Search for the cell housing the specified text and yield its (X, Y) center coordinate. 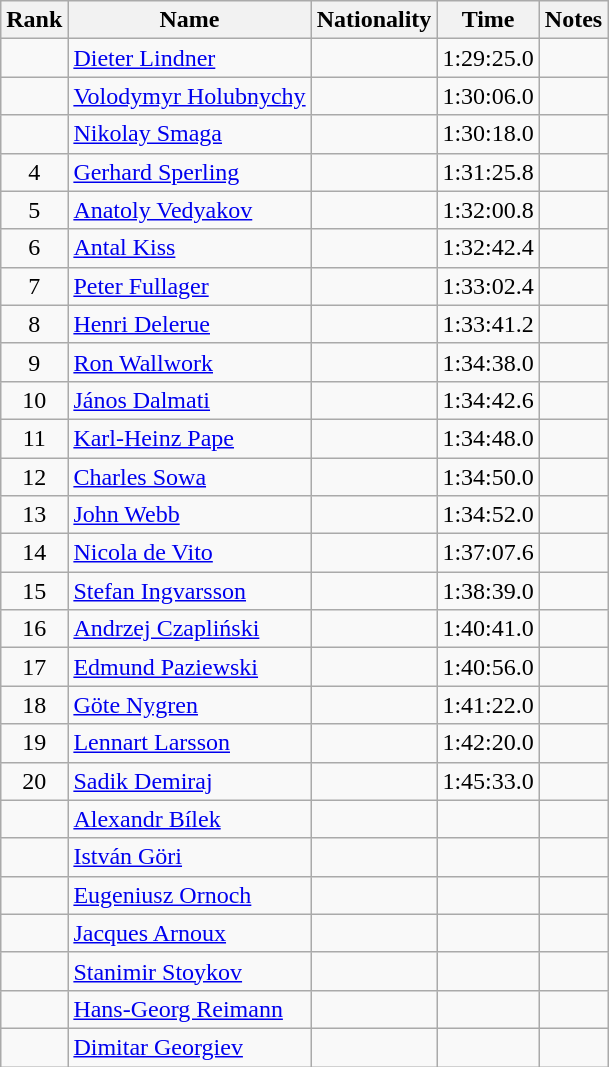
John Webb (190, 515)
1:37:07.6 (488, 553)
1:38:39.0 (488, 591)
Notes (573, 20)
1:32:42.4 (488, 248)
1:30:18.0 (488, 134)
1:34:50.0 (488, 477)
1:42:20.0 (488, 743)
11 (34, 438)
7 (34, 286)
1:31:25.8 (488, 172)
1:40:56.0 (488, 667)
9 (34, 362)
Nationality (374, 20)
13 (34, 515)
Edmund Paziewski (190, 667)
8 (34, 324)
1:29:25.0 (488, 58)
Alexandr Bílek (190, 819)
Henri Delerue (190, 324)
Nikolay Smaga (190, 134)
Rank (34, 20)
1:33:41.2 (488, 324)
5 (34, 210)
Charles Sowa (190, 477)
15 (34, 591)
17 (34, 667)
Dieter Lindner (190, 58)
Peter Fullager (190, 286)
Hans-Georg Reimann (190, 1009)
István Göri (190, 857)
1:32:00.8 (488, 210)
Stefan Ingvarsson (190, 591)
Antal Kiss (190, 248)
Nicola de Vito (190, 553)
1:34:38.0 (488, 362)
6 (34, 248)
Volodymyr Holubnychy (190, 96)
Eugeniusz Ornoch (190, 895)
János Dalmati (190, 400)
1:30:06.0 (488, 96)
Dimitar Georgiev (190, 1047)
1:45:33.0 (488, 781)
12 (34, 477)
Karl-Heinz Pape (190, 438)
14 (34, 553)
10 (34, 400)
Name (190, 20)
Sadik Demiraj (190, 781)
1:41:22.0 (488, 705)
19 (34, 743)
Anatoly Vedyakov (190, 210)
Ron Wallwork (190, 362)
1:33:02.4 (488, 286)
1:34:42.6 (488, 400)
Lennart Larsson (190, 743)
Jacques Arnoux (190, 933)
20 (34, 781)
Gerhard Sperling (190, 172)
Göte Nygren (190, 705)
1:40:41.0 (488, 629)
Time (488, 20)
4 (34, 172)
Andrzej Czapliński (190, 629)
18 (34, 705)
16 (34, 629)
1:34:52.0 (488, 515)
1:34:48.0 (488, 438)
Stanimir Stoykov (190, 971)
